Determine the (X, Y) coordinate at the center of the cell enclosing the given text.  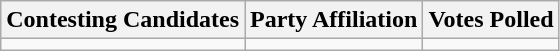
Party Affiliation (334, 20)
Votes Polled (491, 20)
Contesting Candidates (123, 20)
